Output the (x, y) coordinate of the center of the cell containing the given text.  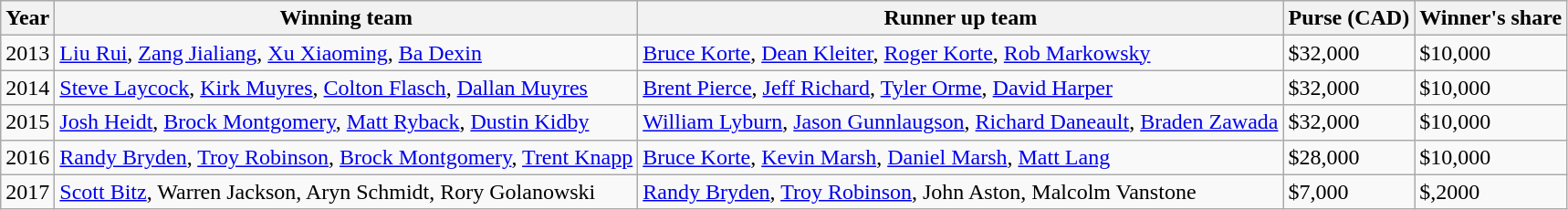
Brent Pierce, Jeff Richard, Tyler Orme, David Harper (960, 88)
$28,000 (1349, 157)
Bruce Korte, Dean Kleiter, Roger Korte, Rob Markowsky (960, 53)
2013 (27, 53)
Winning team (347, 18)
Winner's share (1491, 18)
2017 (27, 192)
Year (27, 18)
$7,000 (1349, 192)
William Lyburn, Jason Gunnlaugson, Richard Daneault, Braden Zawada (960, 122)
Josh Heidt, Brock Montgomery, Matt Ryback, Dustin Kidby (347, 122)
Bruce Korte, Kevin Marsh, Daniel Marsh, Matt Lang (960, 157)
Scott Bitz, Warren Jackson, Aryn Schmidt, Rory Golanowski (347, 192)
Randy Bryden, Troy Robinson, John Aston, Malcolm Vanstone (960, 192)
Steve Laycock, Kirk Muyres, Colton Flasch, Dallan Muyres (347, 88)
Runner up team (960, 18)
$,2000 (1491, 192)
2015 (27, 122)
2016 (27, 157)
Liu Rui, Zang Jialiang, Xu Xiaoming, Ba Dexin (347, 53)
2014 (27, 88)
Purse (CAD) (1349, 18)
Randy Bryden, Troy Robinson, Brock Montgomery, Trent Knapp (347, 157)
